Search for the cell housing the specified text and yield its [x, y] center coordinate. 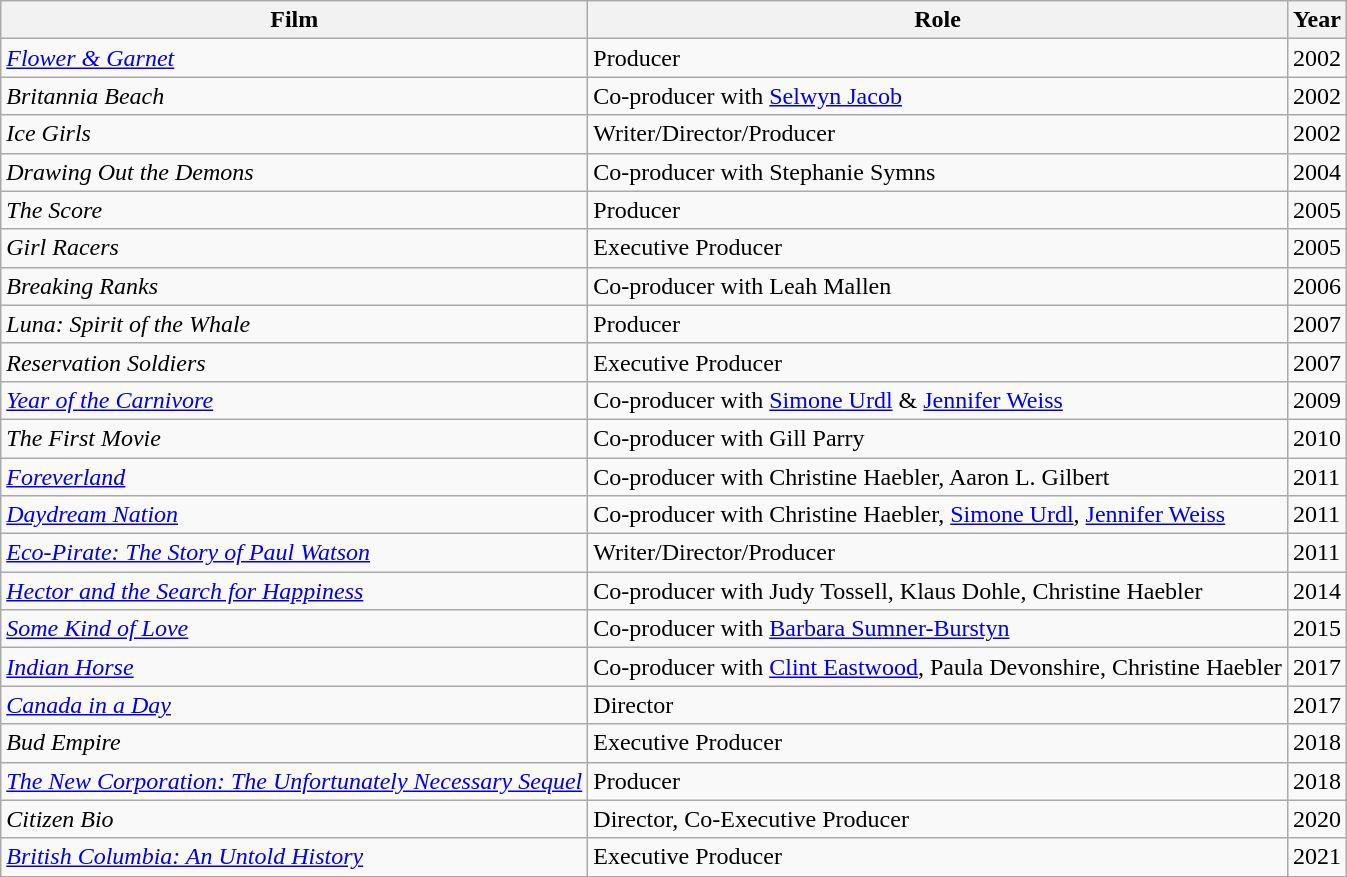
The New Corporation: The Unfortunately Necessary Sequel [294, 781]
2004 [1316, 172]
Director [938, 705]
Flower & Garnet [294, 58]
Co-producer with Clint Eastwood, Paula Devonshire, Christine Haebler [938, 667]
Girl Racers [294, 248]
2010 [1316, 438]
Year of the Carnivore [294, 400]
Ice Girls [294, 134]
Co-producer with Christine Haebler, Simone Urdl, Jennifer Weiss [938, 515]
Director, Co-Executive Producer [938, 819]
Co-producer with Judy Tossell, Klaus Dohle, Christine Haebler [938, 591]
Co-producer with Selwyn Jacob [938, 96]
Year [1316, 20]
Breaking Ranks [294, 286]
Hector and the Search for Happiness [294, 591]
2020 [1316, 819]
Eco-Pirate: The Story of Paul Watson [294, 553]
Co-producer with Barbara Sumner-Burstyn [938, 629]
The First Movie [294, 438]
Co-producer with Stephanie Symns [938, 172]
2015 [1316, 629]
2009 [1316, 400]
Drawing Out the Demons [294, 172]
Co-producer with Christine Haebler, Aaron L. Gilbert [938, 477]
Reservation Soldiers [294, 362]
Some Kind of Love [294, 629]
Britannia Beach [294, 96]
Luna: Spirit of the Whale [294, 324]
Co-producer with Leah Mallen [938, 286]
Daydream Nation [294, 515]
Foreverland [294, 477]
The Score [294, 210]
Bud Empire [294, 743]
Film [294, 20]
2006 [1316, 286]
2014 [1316, 591]
Co-producer with Simone Urdl & Jennifer Weiss [938, 400]
Citizen Bio [294, 819]
Co-producer with Gill Parry [938, 438]
British Columbia: An Untold History [294, 857]
Indian Horse [294, 667]
2021 [1316, 857]
Canada in a Day [294, 705]
Role [938, 20]
